Extract the (x, y) coordinate from the center of the cell holding the provided text.  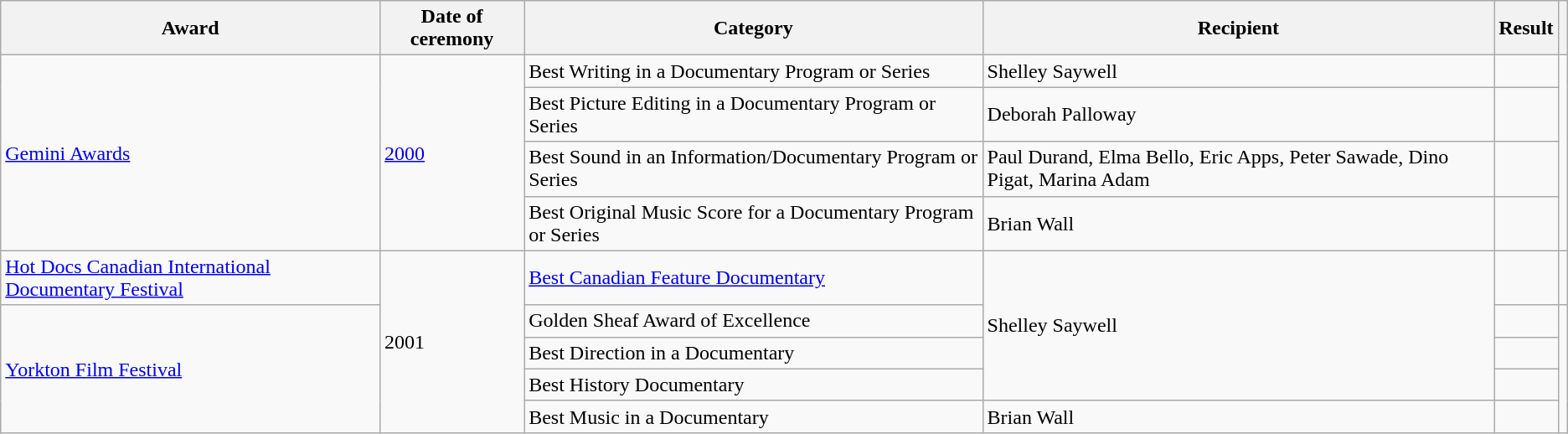
Best Direction in a Documentary (754, 353)
Gemini Awards (191, 152)
2000 (452, 152)
Best Music in a Documentary (754, 416)
Paul Durand, Elma Bello, Eric Apps, Peter Sawade, Dino Pigat, Marina Adam (1238, 169)
2001 (452, 342)
Best Original Music Score for a Documentary Program or Series (754, 223)
Golden Sheaf Award of Excellence (754, 321)
Recipient (1238, 28)
Result (1526, 28)
Award (191, 28)
Best Writing in a Documentary Program or Series (754, 71)
Best Picture Editing in a Documentary Program or Series (754, 114)
Yorkton Film Festival (191, 369)
Best Sound in an Information/Documentary Program or Series (754, 169)
Date of ceremony (452, 28)
Hot Docs Canadian International Documentary Festival (191, 278)
Best History Documentary (754, 385)
Deborah Palloway (1238, 114)
Category (754, 28)
Best Canadian Feature Documentary (754, 278)
